Return the [x, y] coordinate for the center point of the cell that contains the specified text.  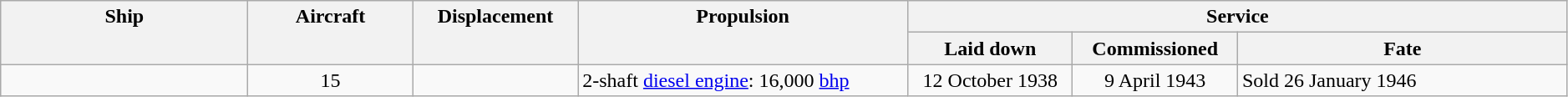
15 [331, 80]
Commissioned [1154, 48]
12 October 1938 [991, 80]
Sold 26 January 1946 [1402, 80]
Propulsion [743, 33]
Fate [1402, 48]
Laid down [991, 48]
Service [1238, 17]
Ship [124, 33]
Displacement [495, 33]
2-shaft diesel engine: 16,000 bhp [743, 80]
Aircraft [331, 33]
9 April 1943 [1154, 80]
